Scan for the cell matching the given text and deliver its (X, Y) coordinate at center. 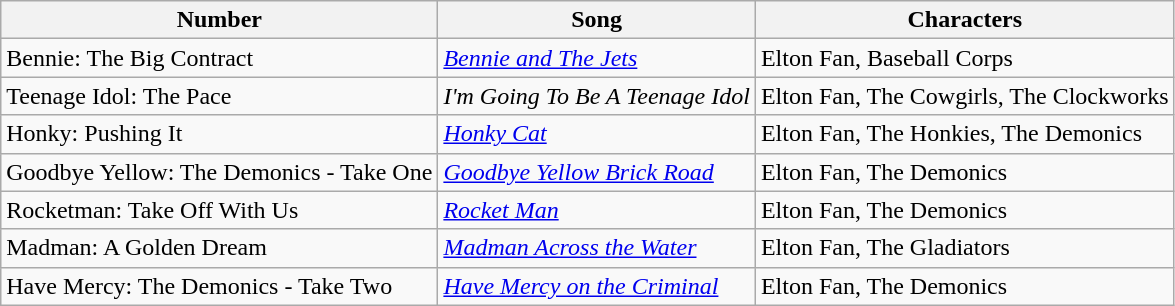
Rocket Man (597, 210)
Teenage Idol: The Pace (220, 96)
Goodbye Yellow: The Demonics - Take One (220, 172)
Elton Fan, The Honkies, The Demonics (964, 134)
Honky: Pushing It (220, 134)
I'm Going To Be A Teenage Idol (597, 96)
Have Mercy: The Demonics - Take Two (220, 286)
Madman: A Golden Dream (220, 248)
Song (597, 20)
Elton Fan, The Gladiators (964, 248)
Honky Cat (597, 134)
Number (220, 20)
Rocketman: Take Off With Us (220, 210)
Bennie and The Jets (597, 58)
Elton Fan, The Cowgirls, The Clockworks (964, 96)
Characters (964, 20)
Madman Across the Water (597, 248)
Goodbye Yellow Brick Road (597, 172)
Have Mercy on the Criminal (597, 286)
Elton Fan, Baseball Corps (964, 58)
Bennie: The Big Contract (220, 58)
